Search for the cell housing the specified text and yield its [x, y] center coordinate. 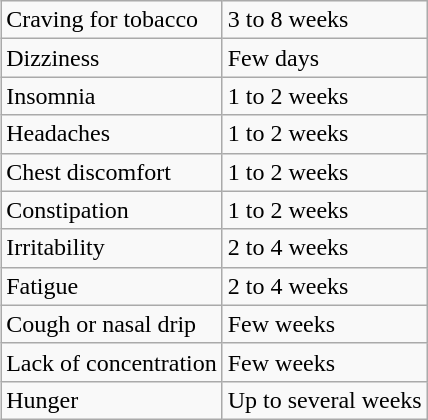
Up to several weeks [324, 400]
Hunger [112, 400]
Few days [324, 58]
Fatigue [112, 286]
Constipation [112, 210]
Cough or nasal drip [112, 324]
3 to 8 weeks [324, 20]
Lack of concentration [112, 362]
Irritability [112, 248]
Insomnia [112, 96]
Craving for tobacco [112, 20]
Dizziness [112, 58]
Headaches [112, 134]
Chest discomfort [112, 172]
